Locate the cell with the specified text and output its (x, y) center coordinate. 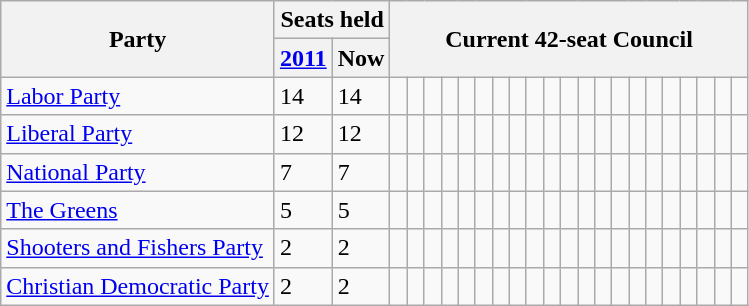
2011 (303, 58)
Party (138, 39)
Labor Party (138, 96)
Seats held (332, 20)
Shooters and Fishers Party (138, 248)
The Greens (138, 210)
National Party (138, 172)
Liberal Party (138, 134)
Now (361, 58)
Current 42-seat Council (569, 39)
Christian Democratic Party (138, 286)
